Extract the (x, y) coordinate from the center of the cell holding the provided text.  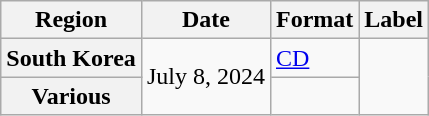
Format (314, 20)
CD (314, 58)
South Korea (72, 58)
Label (394, 20)
Region (72, 20)
July 8, 2024 (206, 77)
Date (206, 20)
Various (72, 96)
